From the cell containing the given text, extract its center point as [X, Y] coordinate. 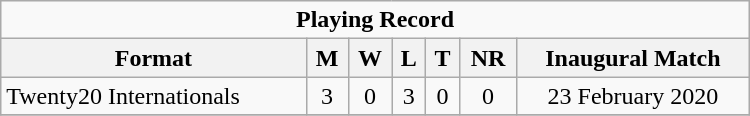
W [370, 58]
Twenty20 Internationals [154, 96]
Playing Record [375, 20]
T [443, 58]
Inaugural Match [634, 58]
M [327, 58]
23 February 2020 [634, 96]
L [409, 58]
NR [488, 58]
Format [154, 58]
